Provide the [x, y] coordinate of the cell's center where the given text is located.  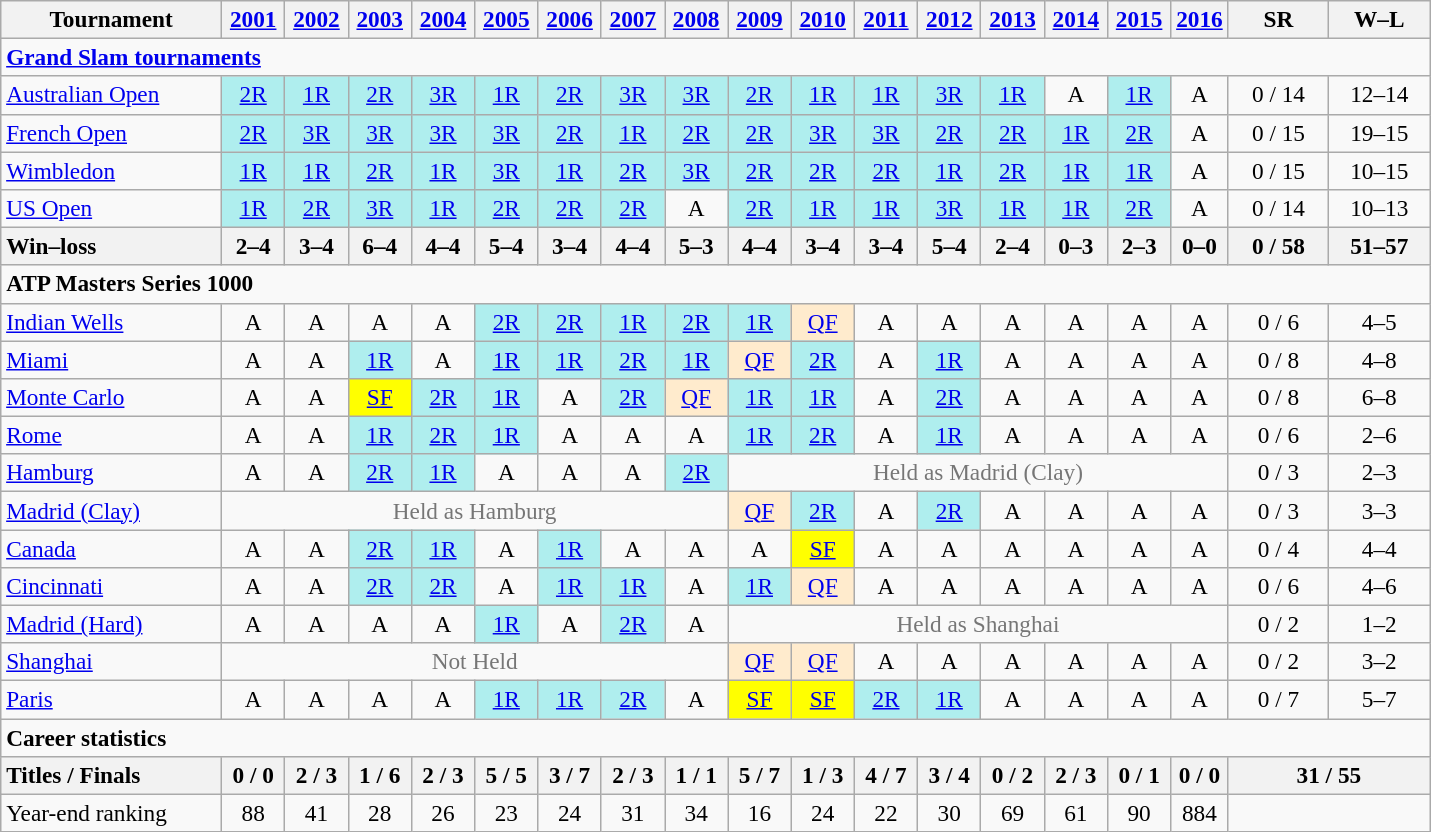
Held as Hamburg [475, 510]
31 / 55 [1329, 775]
Canada [112, 548]
2003 [380, 19]
41 [316, 813]
2005 [506, 19]
31 [632, 813]
SR [1278, 19]
5 / 7 [760, 775]
69 [1012, 813]
0 / 1 [1138, 775]
ATP Masters Series 1000 [716, 284]
2014 [1076, 19]
1 / 1 [696, 775]
Year-end ranking [112, 813]
0–0 [1200, 246]
Grand Slam tournaments [716, 57]
2004 [442, 19]
1 / 3 [822, 775]
19–15 [1380, 133]
90 [1138, 813]
34 [696, 813]
4–8 [1380, 359]
10–15 [1380, 170]
Held as Shanghai [978, 624]
Rome [112, 435]
2007 [632, 19]
22 [886, 813]
0 / 4 [1278, 548]
Not Held [475, 662]
2016 [1200, 19]
30 [950, 813]
88 [254, 813]
US Open [112, 208]
Madrid (Clay) [112, 510]
French Open [112, 133]
28 [380, 813]
1–2 [1380, 624]
1 / 6 [380, 775]
Held as Madrid (Clay) [978, 473]
2013 [1012, 19]
Miami [112, 359]
61 [1076, 813]
2010 [822, 19]
51–57 [1380, 246]
Titles / Finals [112, 775]
0–3 [1076, 246]
2–6 [1380, 435]
Shanghai [112, 662]
16 [760, 813]
Monte Carlo [112, 397]
2006 [570, 19]
0 / 58 [1278, 246]
W–L [1380, 19]
4 / 7 [886, 775]
2008 [696, 19]
Tournament [112, 19]
4–6 [1380, 586]
5–3 [696, 246]
2009 [760, 19]
Indian Wells [112, 322]
Madrid (Hard) [112, 624]
Hamburg [112, 473]
Wimbledon [112, 170]
6–8 [1380, 397]
3 / 7 [570, 775]
6–4 [380, 246]
0 / 7 [1278, 699]
2012 [950, 19]
3 / 4 [950, 775]
3–2 [1380, 662]
5 / 5 [506, 775]
884 [1200, 813]
2015 [1138, 19]
2011 [886, 19]
26 [442, 813]
23 [506, 813]
Cincinnati [112, 586]
3–3 [1380, 510]
Win–loss [112, 246]
12–14 [1380, 95]
10–13 [1380, 208]
4–5 [1380, 322]
Paris [112, 699]
Career statistics [716, 737]
Australian Open [112, 95]
5–7 [1380, 699]
2002 [316, 19]
2001 [254, 19]
